Return the [X, Y] coordinate for the center point of the cell that contains the specified text.  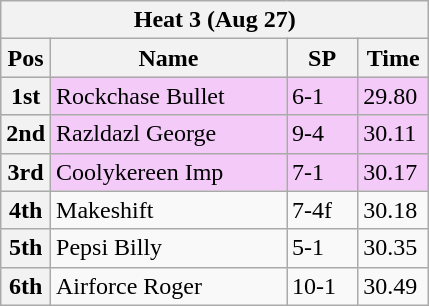
Pos [26, 58]
4th [26, 210]
6-1 [322, 96]
Pepsi Billy [169, 248]
Time [394, 58]
Airforce Roger [169, 286]
30.49 [394, 286]
Razldazl George [169, 134]
7-1 [322, 172]
7-4f [322, 210]
30.18 [394, 210]
Name [169, 58]
30.11 [394, 134]
1st [26, 96]
5-1 [322, 248]
Heat 3 (Aug 27) [215, 20]
9-4 [322, 134]
5th [26, 248]
30.35 [394, 248]
29.80 [394, 96]
10-1 [322, 286]
6th [26, 286]
Makeshift [169, 210]
3rd [26, 172]
SP [322, 58]
30.17 [394, 172]
2nd [26, 134]
Coolykereen Imp [169, 172]
Rockchase Bullet [169, 96]
